Return the (x, y) coordinate for the center point of the cell that contains the specified text.  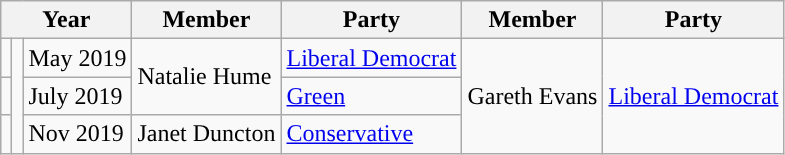
Janet Duncton (206, 134)
Gareth Evans (532, 96)
July 2019 (78, 96)
Nov 2019 (78, 134)
Green (372, 96)
Conservative (372, 134)
Natalie Hume (206, 77)
Year (66, 20)
May 2019 (78, 58)
